Extract the (x, y) coordinate from the center of the cell holding the provided text.  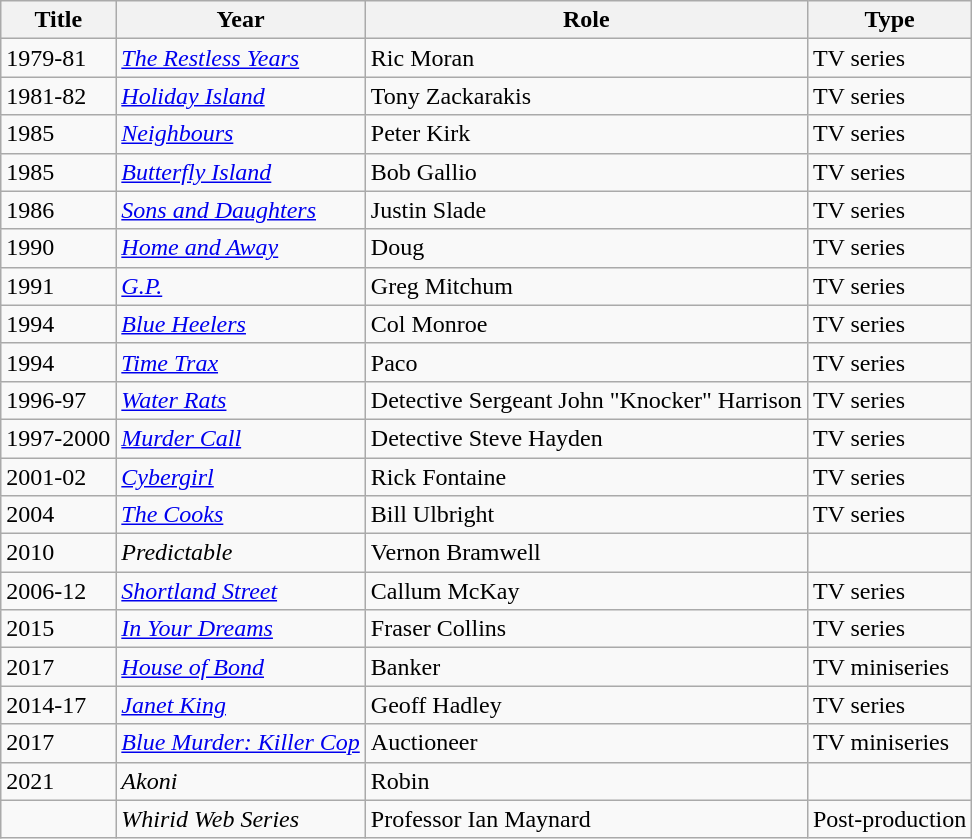
Col Monroe (586, 324)
Professor Ian Maynard (586, 819)
Title (58, 20)
Bob Gallio (586, 172)
1979-81 (58, 58)
G.P. (240, 286)
Neighbours (240, 134)
Year (240, 20)
Blue Heelers (240, 324)
Water Rats (240, 400)
Greg Mitchum (586, 286)
Cybergirl (240, 477)
Vernon Bramwell (586, 553)
2010 (58, 553)
Auctioneer (586, 743)
The Cooks (240, 515)
Murder Call (240, 438)
Holiday Island (240, 96)
In Your Dreams (240, 629)
Predictable (240, 553)
1981-82 (58, 96)
Robin (586, 781)
1997-2000 (58, 438)
Blue Murder: Killer Cop (240, 743)
Ric Moran (586, 58)
2004 (58, 515)
Fraser Collins (586, 629)
1991 (58, 286)
Rick Fontaine (586, 477)
Janet King (240, 705)
Role (586, 20)
1996-97 (58, 400)
Bill Ulbright (586, 515)
House of Bond (240, 667)
Doug (586, 248)
Type (889, 20)
Sons and Daughters (240, 210)
Shortland Street (240, 591)
Paco (586, 362)
Time Trax (240, 362)
Tony Zackarakis (586, 96)
2006-12 (58, 591)
2021 (58, 781)
Geoff Hadley (586, 705)
2014-17 (58, 705)
2001-02 (58, 477)
Peter Kirk (586, 134)
Butterfly Island (240, 172)
2015 (58, 629)
Justin Slade (586, 210)
Akoni (240, 781)
Whirid Web Series (240, 819)
Detective Sergeant John "Knocker" Harrison (586, 400)
The Restless Years (240, 58)
Post-production (889, 819)
Home and Away (240, 248)
1986 (58, 210)
1990 (58, 248)
Callum McKay (586, 591)
Detective Steve Hayden (586, 438)
Banker (586, 667)
